Pinpoint the cell where the given text exists, returning its [x, y] midpoint coordinate. 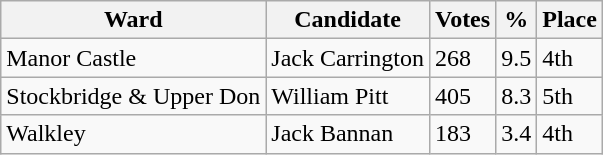
Ward [134, 20]
8.3 [516, 96]
Walkley [134, 134]
Manor Castle [134, 58]
% [516, 20]
405 [462, 96]
5th [570, 96]
Stockbridge & Upper Don [134, 96]
3.4 [516, 134]
Jack Carrington [348, 58]
Votes [462, 20]
183 [462, 134]
Place [570, 20]
Candidate [348, 20]
Jack Bannan [348, 134]
268 [462, 58]
9.5 [516, 58]
William Pitt [348, 96]
